Find where the given text appears and provide that cell's center as [x, y] coordinate. 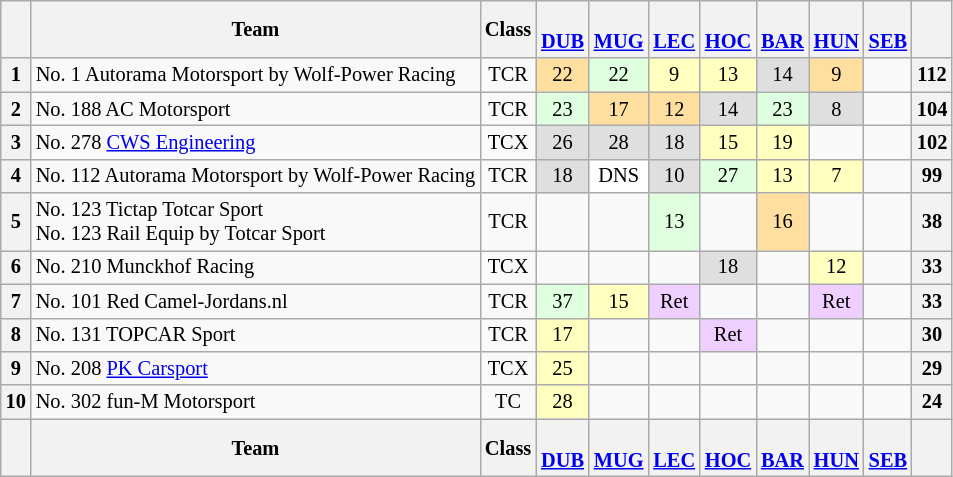
No. 278 CWS Engineering [256, 142]
38 [932, 222]
27 [728, 176]
2 [16, 109]
16 [782, 222]
No. 131 TOPCAR Sport [256, 335]
24 [932, 402]
37 [562, 301]
112 [932, 75]
6 [16, 267]
No. 112 Autorama Motorsport by Wolf-Power Racing [256, 176]
DNS [619, 176]
25 [562, 368]
No. 208 PK Carsport [256, 368]
102 [932, 142]
3 [16, 142]
99 [932, 176]
4 [16, 176]
29 [932, 368]
No. 302 fun-M Motorsport [256, 402]
No. 188 AC Motorsport [256, 109]
No. 1 Autorama Motorsport by Wolf-Power Racing [256, 75]
No. 101 Red Camel-Jordans.nl [256, 301]
26 [562, 142]
1 [16, 75]
30 [932, 335]
19 [782, 142]
5 [16, 222]
104 [932, 109]
No. 123 Tictap Totcar Sport No. 123 Rail Equip by Totcar Sport [256, 222]
TC [508, 402]
No. 210 Munckhof Racing [256, 267]
